From the cell containing the given text, extract its center point as [X, Y] coordinate. 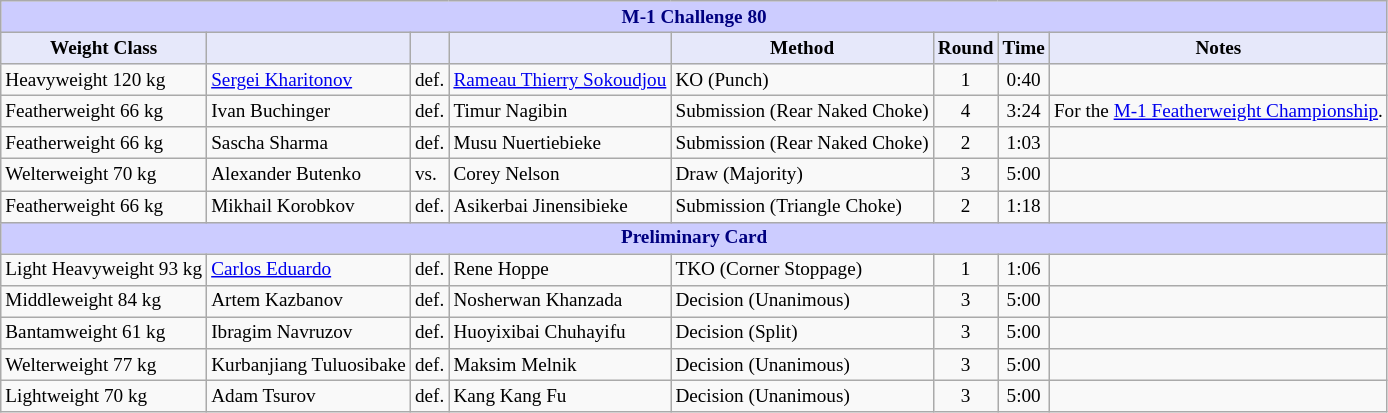
Lightweight 70 kg [104, 396]
Sergei Kharitonov [309, 80]
Method [802, 48]
Alexander Butenko [309, 175]
Artem Kazbanov [309, 301]
Time [1024, 48]
Bantamweight 61 kg [104, 333]
Kurbanjiang Tuluosibake [309, 365]
Draw (Majority) [802, 175]
For the M-1 Featherweight Championship. [1218, 111]
Maksim Melnik [560, 365]
Mikhail Korobkov [309, 206]
Adam Tsurov [309, 396]
1:18 [1024, 206]
Weight Class [104, 48]
Welterweight 70 kg [104, 175]
Light Heavyweight 93 kg [104, 270]
Kang Kang Fu [560, 396]
Middleweight 84 kg [104, 301]
KO (Punch) [802, 80]
4 [966, 111]
Welterweight 77 kg [104, 365]
vs. [429, 175]
Ibragim Navruzov [309, 333]
Round [966, 48]
Notes [1218, 48]
Nosherwan Khanzada [560, 301]
Timur Nagibin [560, 111]
TKO (Corner Stoppage) [802, 270]
1:03 [1024, 143]
Heavyweight 120 kg [104, 80]
Rene Hoppe [560, 270]
Submission (Triangle Choke) [802, 206]
Ivan Buchinger [309, 111]
Rameau Thierry Sokoudjou [560, 80]
Huoyixibai Chuhayifu [560, 333]
0:40 [1024, 80]
Asikerbai Jinensibieke [560, 206]
3:24 [1024, 111]
Preliminary Card [694, 238]
M-1 Challenge 80 [694, 17]
Corey Nelson [560, 175]
1:06 [1024, 270]
Decision (Split) [802, 333]
Sascha Sharma [309, 143]
Musu Nuertiebieke [560, 143]
Carlos Eduardo [309, 270]
